Provide the (X, Y) coordinate of the cell's center where the given text is located.  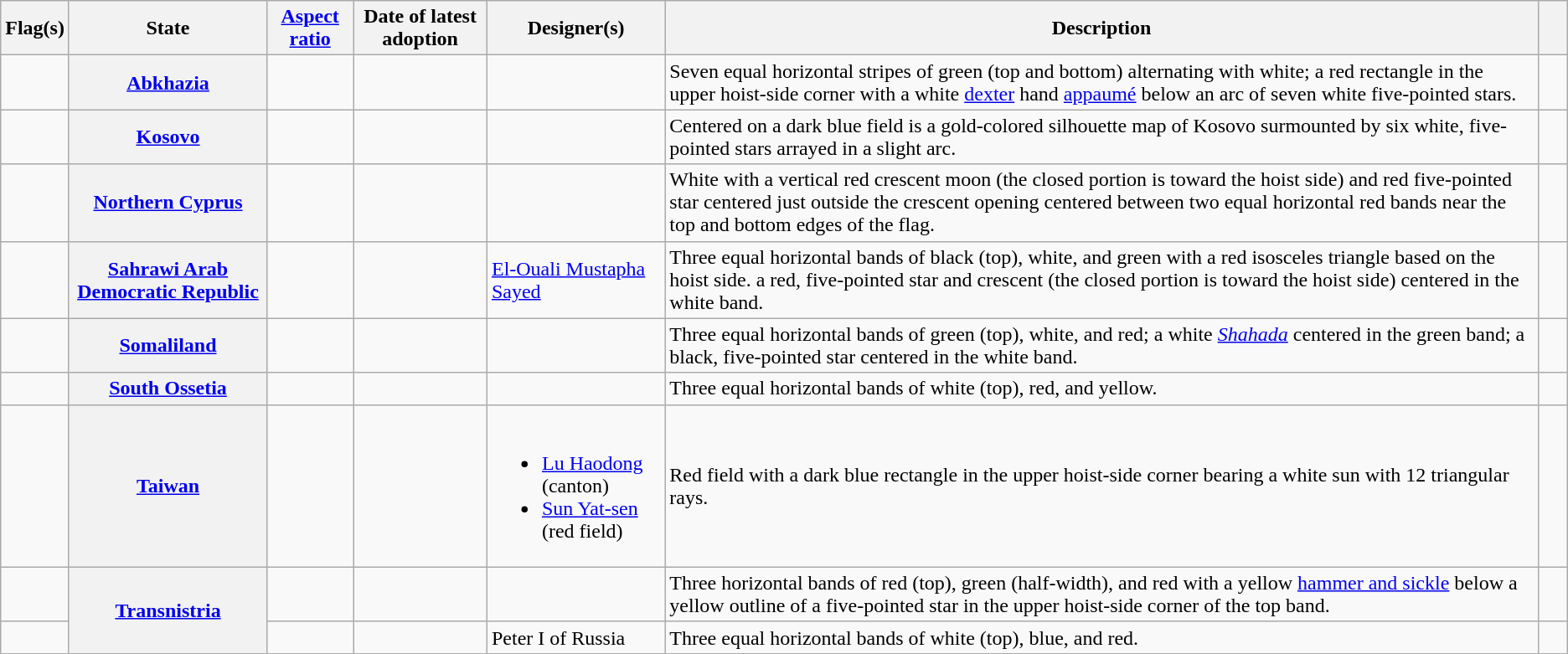
Transnistria (168, 610)
Taiwan (168, 486)
Aspect ratio (310, 28)
Flag(s) (35, 28)
State (168, 28)
Description (1101, 28)
Lu Haodong (canton)Sun Yat-sen (red field) (575, 486)
Peter I of Russia (575, 637)
Designer(s) (575, 28)
Date of latest adoption (420, 28)
Three equal horizontal bands of white (top), blue, and red. (1101, 637)
Abkhazia (168, 82)
Somaliland (168, 345)
Centered on a dark blue field is a gold-colored silhouette map of Kosovo surmounted by six white, five-pointed stars arrayed in a slight arc. (1101, 137)
Northern Cyprus (168, 203)
South Ossetia (168, 389)
Three equal horizontal bands of white (top), red, and yellow. (1101, 389)
Kosovo (168, 137)
El-Ouali Mustapha Sayed (575, 280)
Red field with a dark blue rectangle in the upper hoist-side corner bearing a white sun with 12 triangular rays. (1101, 486)
Sahrawi Arab Democratic Republic (168, 280)
